From the cell containing the given text, extract its center point as [x, y] coordinate. 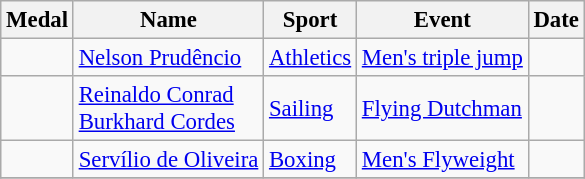
Event [442, 20]
Servílio de Oliveira [168, 160]
Sport [310, 20]
Name [168, 20]
Flying Dutchman [442, 108]
Men's Flyweight [442, 160]
Reinaldo ConradBurkhard Cordes [168, 108]
Date [556, 20]
Sailing [310, 108]
Nelson Prudêncio [168, 58]
Athletics [310, 58]
Boxing [310, 160]
Medal [38, 20]
Men's triple jump [442, 58]
